Detect which cell encompasses the target text, then output its (X, Y) center coordinate. 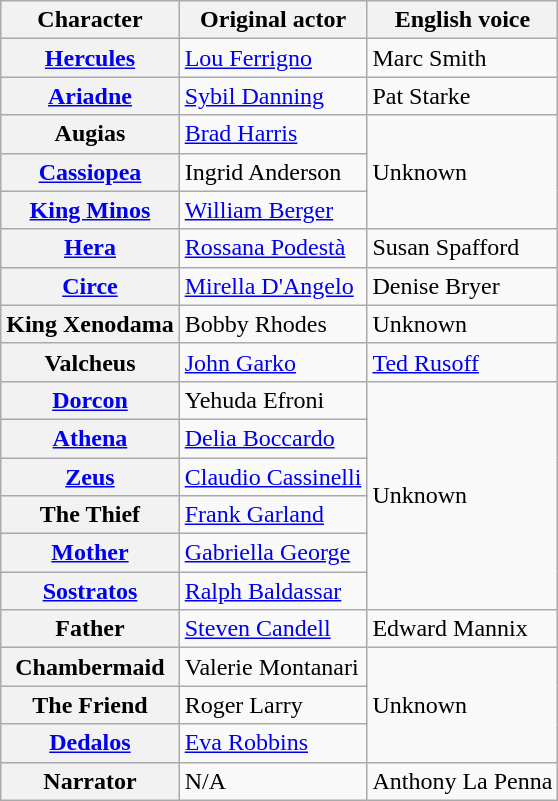
Steven Candell (273, 629)
Hercules (90, 58)
Circe (90, 286)
Ingrid Anderson (273, 172)
Valcheus (90, 362)
Roger Larry (273, 705)
King Minos (90, 210)
Athena (90, 438)
Yehuda Efroni (273, 400)
Rossana Podestà (273, 248)
The Friend (90, 705)
Edward Mannix (462, 629)
Frank Garland (273, 515)
Gabriella George (273, 553)
English voice (462, 20)
Dedalos (90, 743)
Mirella D'Angelo (273, 286)
Anthony La Penna (462, 781)
Lou Ferrigno (273, 58)
Susan Spafford (462, 248)
Hera (90, 248)
The Thief (90, 515)
Sybil Danning (273, 96)
Ariadne (90, 96)
Zeus (90, 477)
William Berger (273, 210)
Delia Boccardo (273, 438)
Dorcon (90, 400)
Pat Starke (462, 96)
Bobby Rhodes (273, 324)
John Garko (273, 362)
Mother (90, 553)
Marc Smith (462, 58)
Denise Bryer (462, 286)
Character (90, 20)
Brad Harris (273, 134)
Claudio Cassinelli (273, 477)
Father (90, 629)
Original actor (273, 20)
N/A (273, 781)
Augias (90, 134)
Ted Rusoff (462, 362)
Narrator (90, 781)
Valerie Montanari (273, 667)
Eva Robbins (273, 743)
Sostratos (90, 591)
Cassiopea (90, 172)
Ralph Baldassar (273, 591)
King Xenodama (90, 324)
Chambermaid (90, 667)
